Determine the (x, y) coordinate at the center of the cell enclosing the given text.  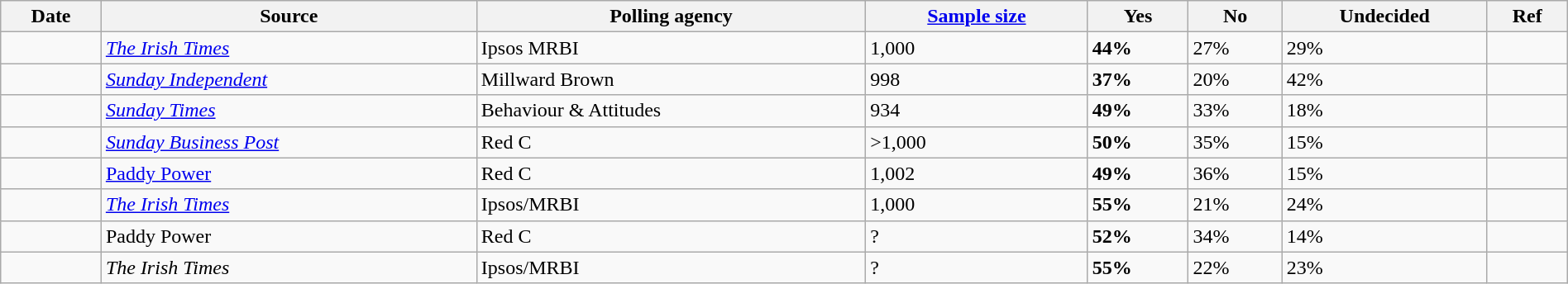
Undecided (1384, 17)
Sunday Independent (289, 79)
Behaviour & Attitudes (671, 111)
Sunday Business Post (289, 142)
Sunday Times (289, 111)
Millward Brown (671, 79)
1,002 (978, 173)
42% (1384, 79)
Date (51, 17)
>1,000 (978, 142)
Ref (1527, 17)
934 (978, 111)
50% (1138, 142)
24% (1384, 205)
Sample size (978, 17)
21% (1236, 205)
22% (1236, 267)
37% (1138, 79)
23% (1384, 267)
44% (1138, 48)
29% (1384, 48)
998 (978, 79)
Yes (1138, 17)
18% (1384, 111)
No (1236, 17)
27% (1236, 48)
14% (1384, 236)
Source (289, 17)
52% (1138, 236)
36% (1236, 173)
33% (1236, 111)
35% (1236, 142)
34% (1236, 236)
20% (1236, 79)
Polling agency (671, 17)
Ipsos MRBI (671, 48)
